Capture the cell that displays the provided text and extract its [x, y] central coordinate. 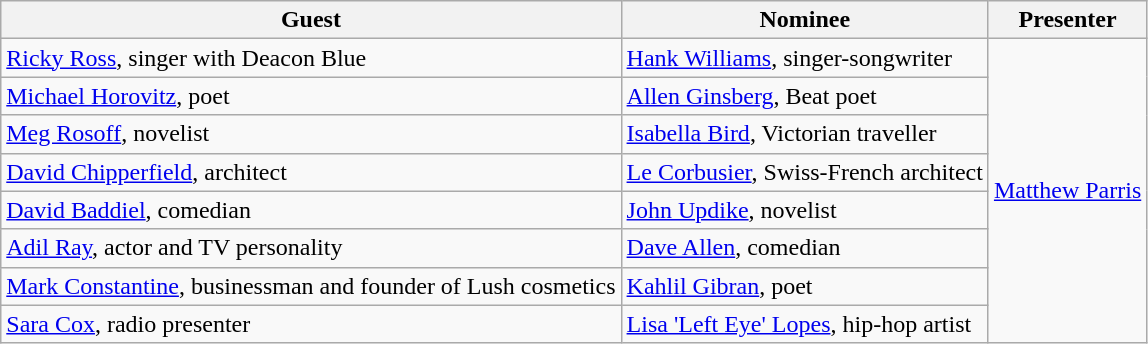
Guest [311, 20]
David Chipperfield, architect [311, 172]
Kahlil Gibran, poet [804, 286]
Matthew Parris [1067, 191]
Hank Williams, singer-songwriter [804, 58]
Le Corbusier, Swiss-French architect [804, 172]
Adil Ray, actor and TV personality [311, 248]
Meg Rosoff, novelist [311, 134]
Sara Cox, radio presenter [311, 324]
Nominee [804, 20]
Allen Ginsberg, Beat poet [804, 96]
John Updike, novelist [804, 210]
Dave Allen, comedian [804, 248]
David Baddiel, comedian [311, 210]
Ricky Ross, singer with Deacon Blue [311, 58]
Presenter [1067, 20]
Isabella Bird, Victorian traveller [804, 134]
Mark Constantine, businessman and founder of Lush cosmetics [311, 286]
Michael Horovitz, poet [311, 96]
Lisa 'Left Eye' Lopes, hip-hop artist [804, 324]
